For the text-containing cell, return its midpoint in [x, y] coordinate format. 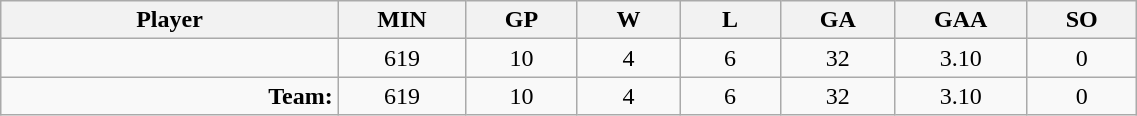
Player [170, 20]
MIN [402, 20]
GAA [961, 20]
W [628, 20]
L [730, 20]
SO [1081, 20]
GA [838, 20]
GP [522, 20]
Team: [170, 96]
